From the cell containing the given text, extract its center point as [X, Y] coordinate. 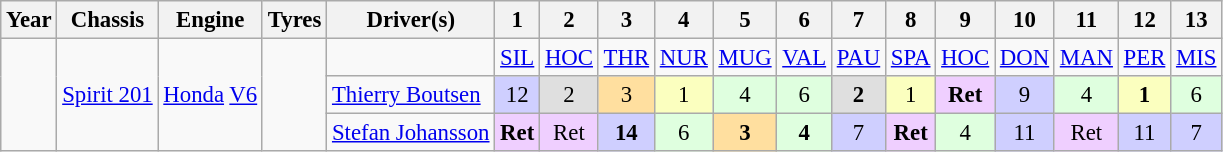
8 [911, 20]
THR [626, 58]
PER [1144, 58]
PAU [858, 58]
DON [1025, 58]
Spirit 201 [108, 96]
NUR [684, 58]
13 [1196, 20]
VAL [804, 58]
Driver(s) [411, 20]
Stefan Johansson [411, 133]
MIS [1196, 58]
Thierry Boutsen [411, 95]
Chassis [108, 20]
MAN [1086, 58]
5 [745, 20]
10 [1025, 20]
MUG [745, 58]
14 [626, 133]
Honda V6 [210, 96]
Tyres [294, 20]
Year [29, 20]
SIL [518, 58]
SPA [911, 58]
Engine [210, 20]
